Search for the cell housing the specified text and yield its (x, y) center coordinate. 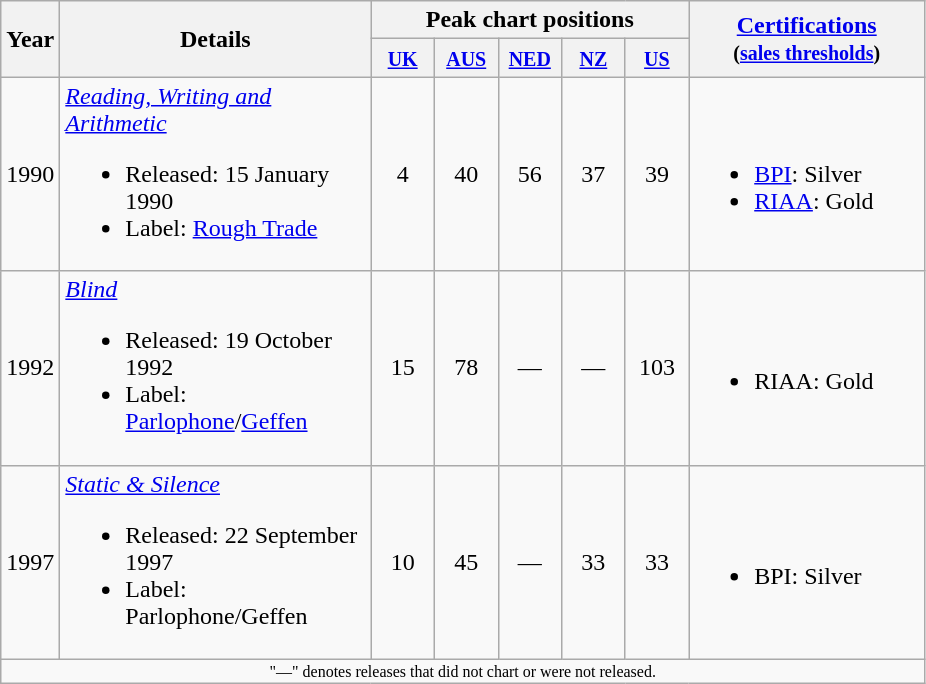
BPI: Silver (807, 562)
RIAA: Gold (807, 368)
37 (594, 174)
Details (216, 39)
US (657, 58)
BlindReleased: 19 October 1992Label: Parlophone/Geffen (216, 368)
AUS (466, 58)
4 (403, 174)
Reading, Writing and ArithmeticReleased: 15 January 1990Label: Rough Trade (216, 174)
39 (657, 174)
45 (466, 562)
1997 (30, 562)
Year (30, 39)
UK (403, 58)
BPI: SilverRIAA: Gold (807, 174)
10 (403, 562)
40 (466, 174)
Static & SilenceReleased: 22 September 1997Label: Parlophone/Geffen (216, 562)
56 (530, 174)
NED (530, 58)
78 (466, 368)
"—" denotes releases that did not chart or were not released. (463, 671)
Peak chart positions (530, 20)
Certifications(sales thresholds) (807, 39)
103 (657, 368)
NZ (594, 58)
1992 (30, 368)
15 (403, 368)
1990 (30, 174)
